Identify which cell holds the provided text, then report its [X, Y] central coordinate. 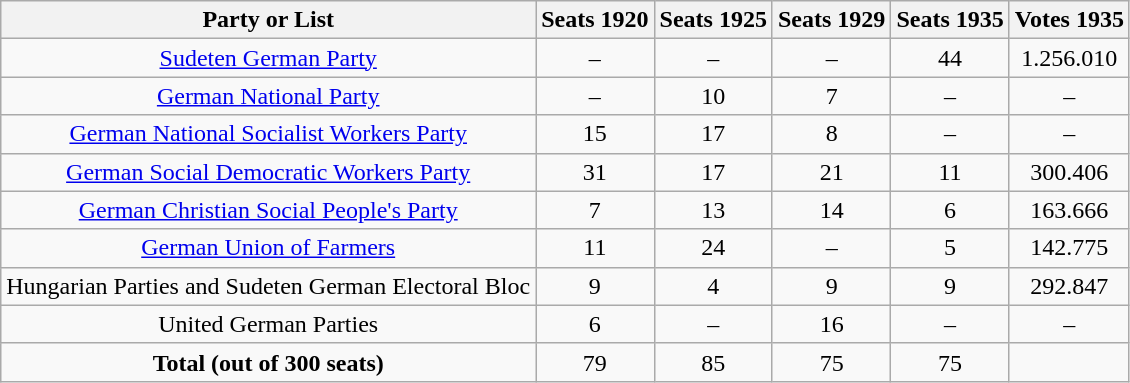
Votes 1935 [1069, 20]
1.256.010 [1069, 58]
13 [713, 210]
8 [831, 134]
44 [950, 58]
German National Socialist Workers Party [268, 134]
German National Party [268, 96]
German Christian Social People's Party [268, 210]
Seats 1929 [831, 20]
31 [595, 172]
300.406 [1069, 172]
Seats 1920 [595, 20]
German Social Democratic Workers Party [268, 172]
142.775 [1069, 248]
Total (out of 300 seats) [268, 362]
Sudeten German Party [268, 58]
14 [831, 210]
German Union of Farmers [268, 248]
Party or List [268, 20]
21 [831, 172]
United German Parties [268, 324]
24 [713, 248]
4 [713, 286]
163.666 [1069, 210]
79 [595, 362]
Hungarian Parties and Sudeten German Electoral Bloc [268, 286]
292.847 [1069, 286]
5 [950, 248]
16 [831, 324]
10 [713, 96]
Seats 1925 [713, 20]
85 [713, 362]
15 [595, 134]
Seats 1935 [950, 20]
